Scan for the cell matching the given text and deliver its [x, y] coordinate at center. 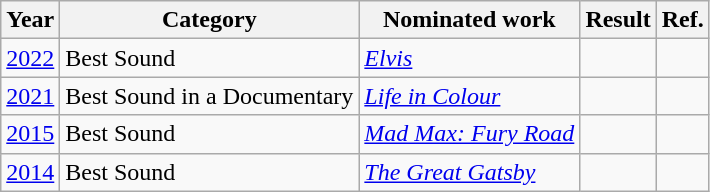
The Great Gatsby [470, 172]
Nominated work [470, 20]
Ref. [682, 20]
2022 [30, 58]
Category [210, 20]
2014 [30, 172]
Year [30, 20]
Mad Max: Fury Road [470, 134]
Life in Colour [470, 96]
2021 [30, 96]
2015 [30, 134]
Result [618, 20]
Elvis [470, 58]
Best Sound in a Documentary [210, 96]
